Determine the (X, Y) coordinate at the center of the cell enclosing the given text.  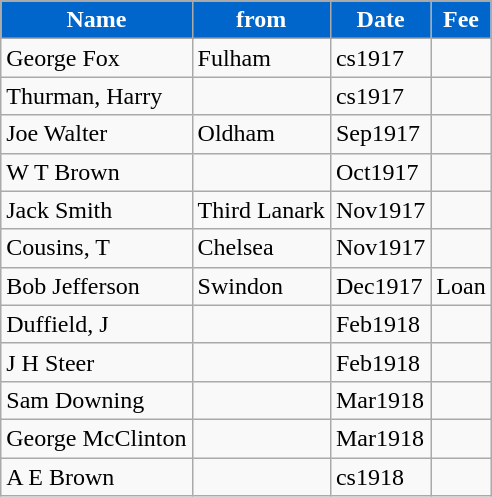
George McClinton (96, 438)
Oct1917 (380, 172)
Joe Walter (96, 134)
Cousins, T (96, 248)
Name (96, 20)
Swindon (261, 286)
Fulham (261, 58)
Date (380, 20)
Sep1917 (380, 134)
J H Steer (96, 362)
Thurman, Harry (96, 96)
Sam Downing (96, 400)
George Fox (96, 58)
Bob Jefferson (96, 286)
Chelsea (261, 248)
cs1918 (380, 477)
W T Brown (96, 172)
Fee (461, 20)
Jack Smith (96, 210)
Dec1917 (380, 286)
Oldham (261, 134)
A E Brown (96, 477)
Loan (461, 286)
Duffield, J (96, 324)
Third Lanark (261, 210)
from (261, 20)
